Extract the (x, y) coordinate from the center of the cell holding the provided text.  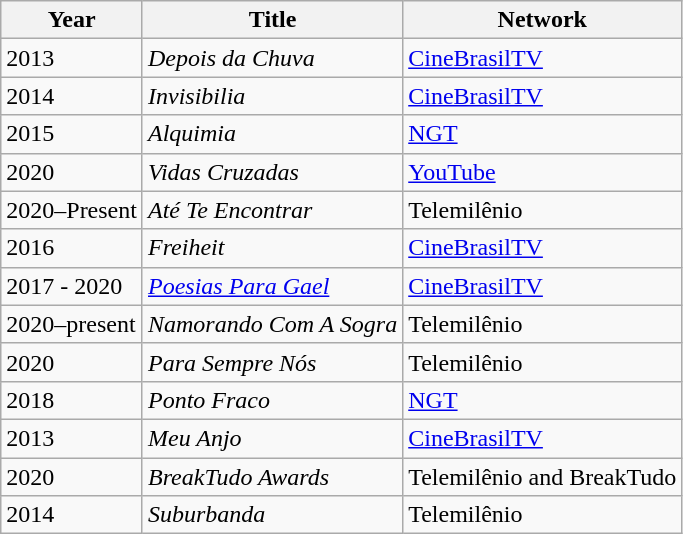
Até Te Encontrar (272, 210)
2017 - 2020 (72, 286)
Freiheit (272, 248)
2018 (72, 400)
Depois da Chuva (272, 58)
Ponto Fraco (272, 400)
2020–Present (72, 210)
BreakTudo Awards (272, 477)
Namorando Com A Sogra (272, 324)
Alquimia (272, 134)
Meu Anjo (272, 438)
2020–present (72, 324)
2016 (72, 248)
Para Sempre Nós (272, 362)
Network (542, 20)
Poesias Para Gael (272, 286)
Suburbanda (272, 515)
Telemilênio and BreakTudo (542, 477)
YouTube (542, 172)
2015 (72, 134)
Vidas Cruzadas (272, 172)
Title (272, 20)
Year (72, 20)
Invisibilia (272, 96)
